Extract the [x, y] coordinate from the center of the cell holding the provided text.  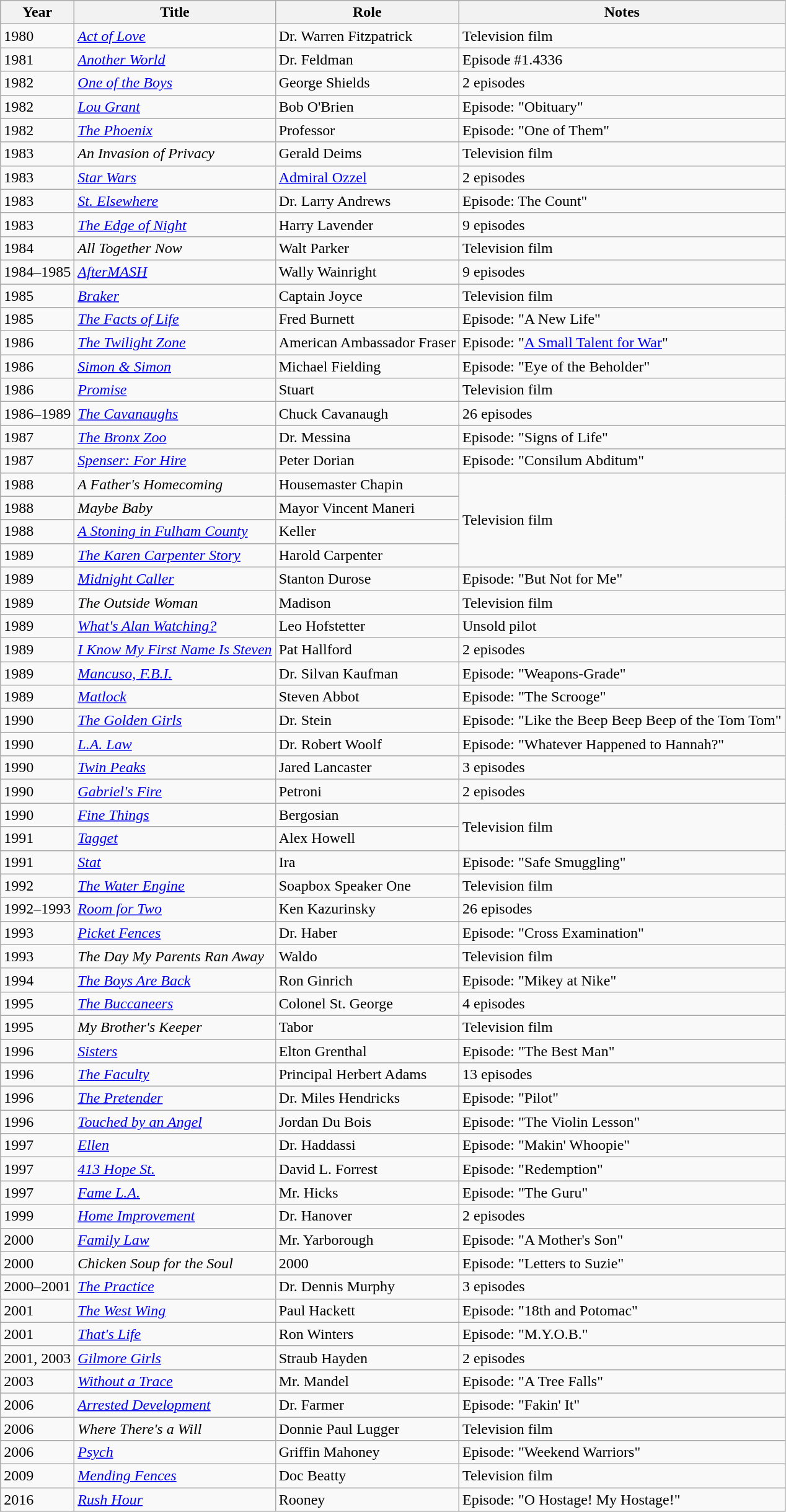
Matlock [175, 697]
Stanton Durose [367, 579]
Psych [175, 1452]
Steven Abbot [367, 697]
Straub Hayden [367, 1358]
4 episodes [622, 1003]
Mending Fences [175, 1476]
Episode: "Makin' Whoopie" [622, 1145]
Paul Hackett [367, 1310]
Lou Grant [175, 107]
Ellen [175, 1145]
Episode: "Signs of Life" [622, 437]
Tabor [367, 1027]
The Edge of Night [175, 225]
Dr. Dennis Murphy [367, 1287]
Donnie Paul Lugger [367, 1428]
Fred Burnett [367, 319]
Doc Beatty [367, 1476]
Episode: "M.Y.O.B." [622, 1334]
Harry Lavender [367, 225]
The Phoenix [175, 130]
The Facts of Life [175, 319]
Keller [367, 531]
Dr. Miles Hendricks [367, 1098]
The Karen Carpenter Story [175, 555]
Bob O'Brien [367, 107]
Without a Trace [175, 1381]
Simon & Simon [175, 367]
Dr. Warren Fitzpatrick [367, 36]
Episode: "Consilum Abditum" [622, 461]
Gerald Deims [367, 154]
Mr. Hicks [367, 1193]
Ron Winters [367, 1334]
Alex Howell [367, 838]
1999 [37, 1216]
Role [367, 12]
Another World [175, 60]
2009 [37, 1476]
Pat Hallford [367, 649]
I Know My First Name Is Steven [175, 649]
Act of Love [175, 36]
Episode: The Count" [622, 201]
The Bronx Zoo [175, 437]
Principal Herbert Adams [367, 1075]
2016 [37, 1500]
Touched by an Angel [175, 1122]
Episode: "Weapons-Grade" [622, 673]
1986–1989 [37, 414]
Admiral Ozzel [367, 177]
Home Improvement [175, 1216]
David L. Forrest [367, 1169]
Elton Grenthal [367, 1051]
Midnight Caller [175, 579]
Petroni [367, 791]
Dr. Farmer [367, 1405]
Rush Hour [175, 1500]
Episode: "Safe Smuggling" [622, 862]
Dr. Hanover [367, 1216]
The Day My Parents Ran Away [175, 956]
Dr. Messina [367, 437]
The Water Engine [175, 886]
Dr. Robert Woolf [367, 744]
Episode: "Mikey at Nike" [622, 980]
Dr. Stein [367, 721]
Dr. Silvan Kaufman [367, 673]
American Ambassador Fraser [367, 343]
Episode: "Fakin' It" [622, 1405]
Housemaster Chapin [367, 484]
Episode: "Whatever Happened to Hannah?" [622, 744]
My Brother's Keeper [175, 1027]
Episode: "Obituary" [622, 107]
That's Life [175, 1334]
Episode: "Like the Beep Beep Beep of the Tom Tom" [622, 721]
The Golden Girls [175, 721]
Episode: "Pilot" [622, 1098]
Gabriel's Fire [175, 791]
The Twilight Zone [175, 343]
Picket Fences [175, 933]
The Pretender [175, 1098]
Mr. Mandel [367, 1381]
Jared Lancaster [367, 768]
George Shields [367, 83]
Episode: "Eye of the Beholder" [622, 367]
Bergosian [367, 815]
Episode: "A Mother's Son" [622, 1240]
1984 [37, 248]
2003 [37, 1381]
Episode: "A New Life" [622, 319]
Fine Things [175, 815]
All Together Now [175, 248]
Ken Kazurinsky [367, 909]
Episode: "The Scrooge" [622, 697]
2000–2001 [37, 1287]
Title [175, 12]
Dr. Haber [367, 933]
Maybe Baby [175, 508]
Braker [175, 296]
Spenser: For Hire [175, 461]
Walt Parker [367, 248]
Episode: "Weekend Warriors" [622, 1452]
Wally Wainright [367, 272]
Stuart [367, 390]
Rooney [367, 1500]
Episode: "18th and Potomac" [622, 1310]
1992–1993 [37, 909]
Chicken Soup for the Soul [175, 1263]
An Invasion of Privacy [175, 154]
1992 [37, 886]
Episode: "The Violin Lesson" [622, 1122]
Chuck Cavanaugh [367, 414]
The Faculty [175, 1075]
Dr. Larry Andrews [367, 201]
Episode: "A Small Talent for War" [622, 343]
Episode: "Redemption" [622, 1169]
The Outside Woman [175, 602]
Family Law [175, 1240]
Episode: "Letters to Suzie" [622, 1263]
Episode: "One of Them" [622, 130]
1980 [37, 36]
Colonel St. George [367, 1003]
The Practice [175, 1287]
Twin Peaks [175, 768]
Stat [175, 862]
413 Hope St. [175, 1169]
Michael Fielding [367, 367]
1994 [37, 980]
2001, 2003 [37, 1358]
The Boys Are Back [175, 980]
Tagget [175, 838]
Soapbox Speaker One [367, 886]
Captain Joyce [367, 296]
Arrested Development [175, 1405]
Mayor Vincent Maneri [367, 508]
Where There's a Will [175, 1428]
13 episodes [622, 1075]
Unsold pilot [622, 626]
Room for Two [175, 909]
The West Wing [175, 1310]
Episode: "But Not for Me" [622, 579]
Star Wars [175, 177]
Madison [367, 602]
Year [37, 12]
Leo Hofstetter [367, 626]
St. Elsewhere [175, 201]
AfterMASH [175, 272]
Episode: "O Hostage! My Hostage!" [622, 1500]
Episode: "A Tree Falls" [622, 1381]
Jordan Du Bois [367, 1122]
Gilmore Girls [175, 1358]
What's Alan Watching? [175, 626]
Waldo [367, 956]
Peter Dorian [367, 461]
Harold Carpenter [367, 555]
Dr. Feldman [367, 60]
Dr. Haddassi [367, 1145]
The Cavanaughs [175, 414]
The Buccaneers [175, 1003]
1981 [37, 60]
Episode #1.4336 [622, 60]
Episode: "Cross Examination" [622, 933]
A Stoning in Fulham County [175, 531]
Episode: "The Best Man" [622, 1051]
Ira [367, 862]
Episode: "The Guru" [622, 1193]
L.A. Law [175, 744]
Griffin Mahoney [367, 1452]
1984–1985 [37, 272]
Notes [622, 12]
A Father's Homecoming [175, 484]
Mancuso, F.B.I. [175, 673]
One of the Boys [175, 83]
Mr. Yarborough [367, 1240]
Fame L.A. [175, 1193]
Sisters [175, 1051]
Professor [367, 130]
Ron Ginrich [367, 980]
Promise [175, 390]
